For the text-containing cell, return its midpoint in [x, y] coordinate format. 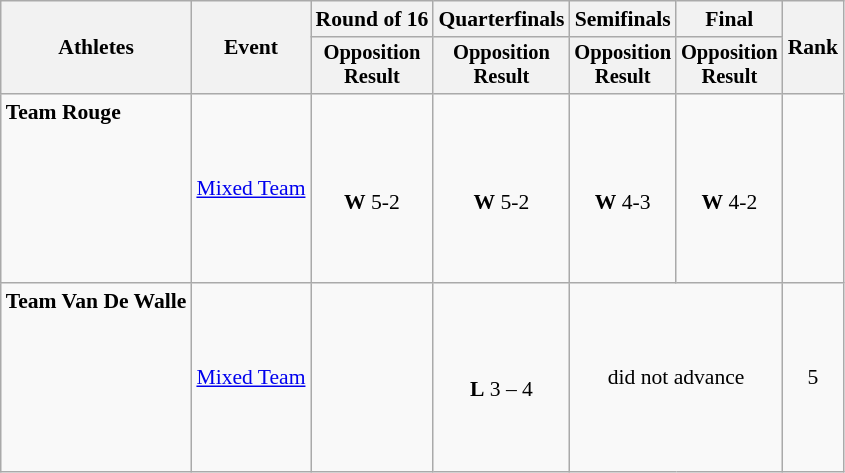
Quarterfinals [501, 19]
Team Van De Walle [96, 378]
Round of 16 [372, 19]
Event [250, 48]
Rank [814, 48]
W 4-2 [730, 188]
5 [814, 378]
Team Rouge [96, 188]
Athletes [96, 48]
W 4-3 [622, 188]
did not advance [676, 378]
Final [730, 19]
Semifinals [622, 19]
L 3 – 4 [501, 378]
